Provide the [x, y] coordinate of the cell's center where the given text is located.  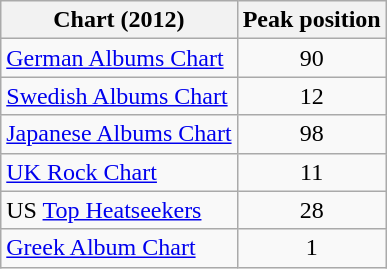
1 [312, 248]
Swedish Albums Chart [119, 96]
Greek Album Chart [119, 248]
28 [312, 210]
Chart (2012) [119, 20]
UK Rock Chart [119, 172]
Peak position [312, 20]
90 [312, 58]
US Top Heatseekers [119, 210]
98 [312, 134]
Japanese Albums Chart [119, 134]
12 [312, 96]
11 [312, 172]
German Albums Chart [119, 58]
